Provide the [X, Y] coordinate of the cell's center where the given text is located.  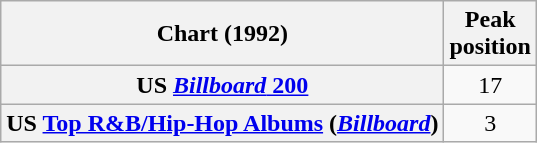
Peakposition [490, 34]
3 [490, 123]
US Top R&B/Hip-Hop Albums (Billboard) [222, 123]
US Billboard 200 [222, 85]
Chart (1992) [222, 34]
17 [490, 85]
